Extract the (x, y) coordinate from the center of the cell holding the provided text.  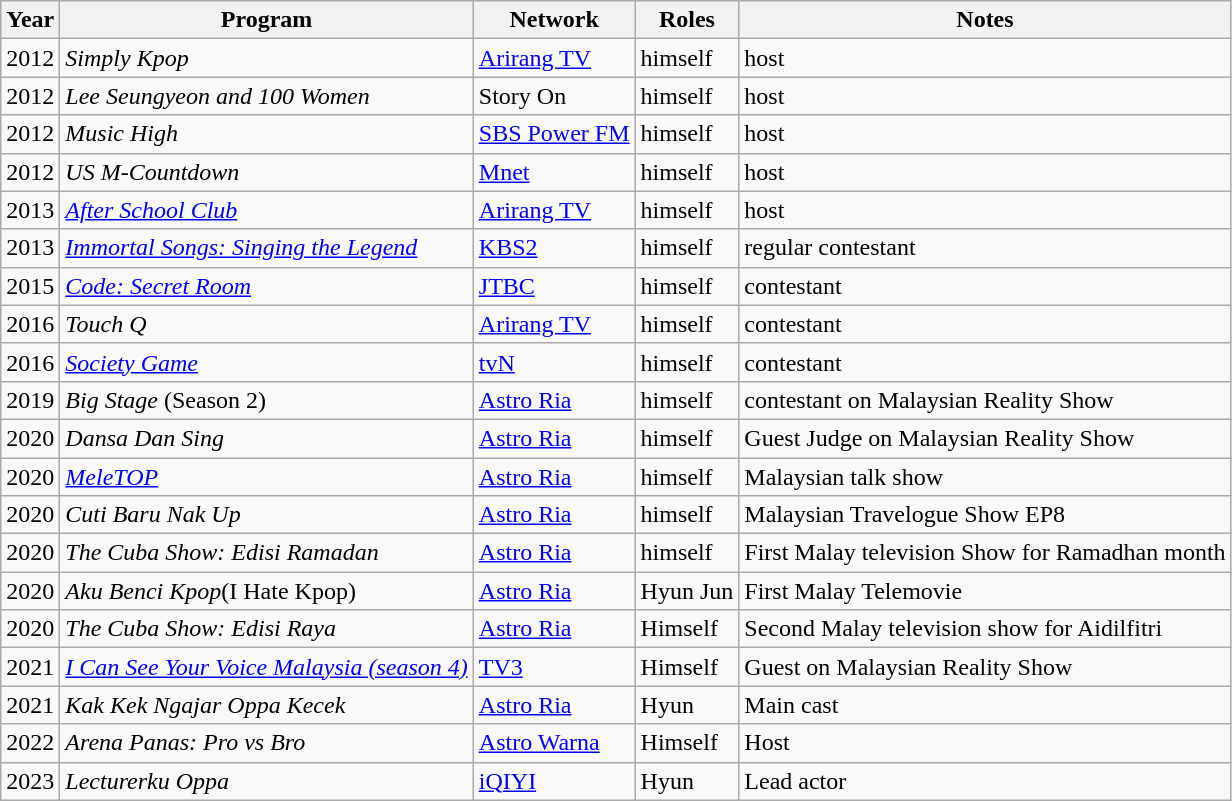
The Cuba Show: Edisi Ramadan (266, 553)
Host (985, 743)
Main cast (985, 705)
Network (554, 20)
Touch Q (266, 324)
Year (30, 20)
Mnet (554, 172)
First Malay Telemovie (985, 591)
Guest on Malaysian Reality Show (985, 667)
MeleTOP (266, 477)
2015 (30, 286)
Music High (266, 134)
2023 (30, 781)
tvN (554, 362)
Astro Warna (554, 743)
Immortal Songs: Singing the Legend (266, 248)
Aku Benci Kpop(I Hate Kpop) (266, 591)
Code: Secret Room (266, 286)
Society Game (266, 362)
Arena Panas: Pro vs Bro (266, 743)
Lee Seungyeon and 100 Women (266, 96)
2022 (30, 743)
Lecturerku Oppa (266, 781)
First Malay television Show for Ramadhan month (985, 553)
Hyun Jun (687, 591)
JTBC (554, 286)
Story On (554, 96)
2019 (30, 400)
I Can See Your Voice Malaysia (season 4) (266, 667)
iQIYI (554, 781)
US M-Countdown (266, 172)
Dansa Dan Sing (266, 438)
Notes (985, 20)
contestant on Malaysian Reality Show (985, 400)
Guest Judge on Malaysian Reality Show (985, 438)
TV3 (554, 667)
regular contestant (985, 248)
Second Malay television show for Aidilfitri (985, 629)
Big Stage (Season 2) (266, 400)
Roles (687, 20)
Simply Kpop (266, 58)
Malaysian talk show (985, 477)
Cuti Baru Nak Up (266, 515)
Malaysian Travelogue Show EP8 (985, 515)
Program (266, 20)
KBS2 (554, 248)
The Cuba Show: Edisi Raya (266, 629)
After School Club (266, 210)
SBS Power FM (554, 134)
Kak Kek Ngajar Oppa Kecek (266, 705)
Lead actor (985, 781)
